Determine the [x, y] coordinate at the center of the cell enclosing the given text.  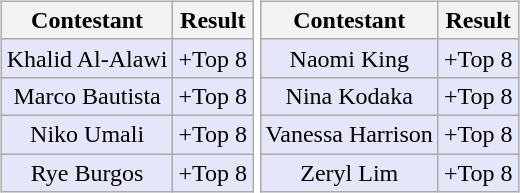
Nina Kodaka [349, 96]
Niko Umali [87, 134]
Vanessa Harrison [349, 134]
Rye Burgos [87, 173]
Khalid Al-Alawi [87, 58]
Zeryl Lim [349, 173]
Marco Bautista [87, 96]
Naomi King [349, 58]
